Output the [x, y] coordinate of the center of the cell containing the given text.  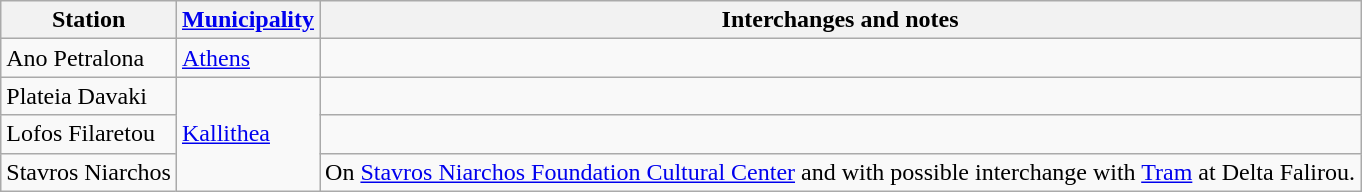
Plateia Davaki [89, 96]
Stavros Niarchos [89, 172]
Ano Petralona [89, 58]
Interchanges and notes [840, 20]
Athens [248, 58]
On Stavros Niarchos Foundation Cultural Center and with possible interchange with Tram at Delta Falirou. [840, 172]
Station [89, 20]
Municipality [248, 20]
Kallithea [248, 134]
Lofos Filaretou [89, 134]
